From the cell containing the given text, extract its center point as (X, Y) coordinate. 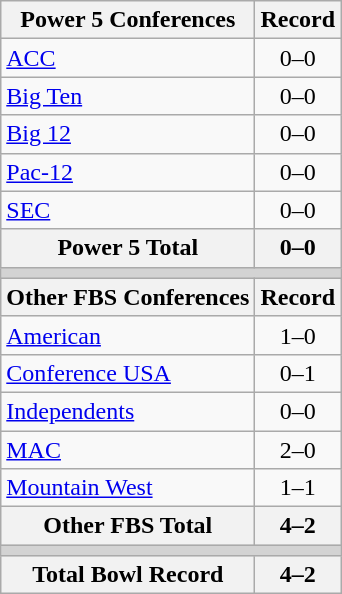
1–1 (298, 488)
Conference USA (128, 373)
2–0 (298, 449)
ACC (128, 58)
Power 5 Total (128, 248)
Big 12 (128, 134)
SEC (128, 210)
Other FBS Total (128, 526)
Total Bowl Record (128, 575)
0–1 (298, 373)
1–0 (298, 335)
MAC (128, 449)
Power 5 Conferences (128, 20)
Other FBS Conferences (128, 297)
Big Ten (128, 96)
American (128, 335)
Mountain West (128, 488)
Independents (128, 411)
Pac-12 (128, 172)
